Scan for the cell matching the given text and deliver its (X, Y) coordinate at center. 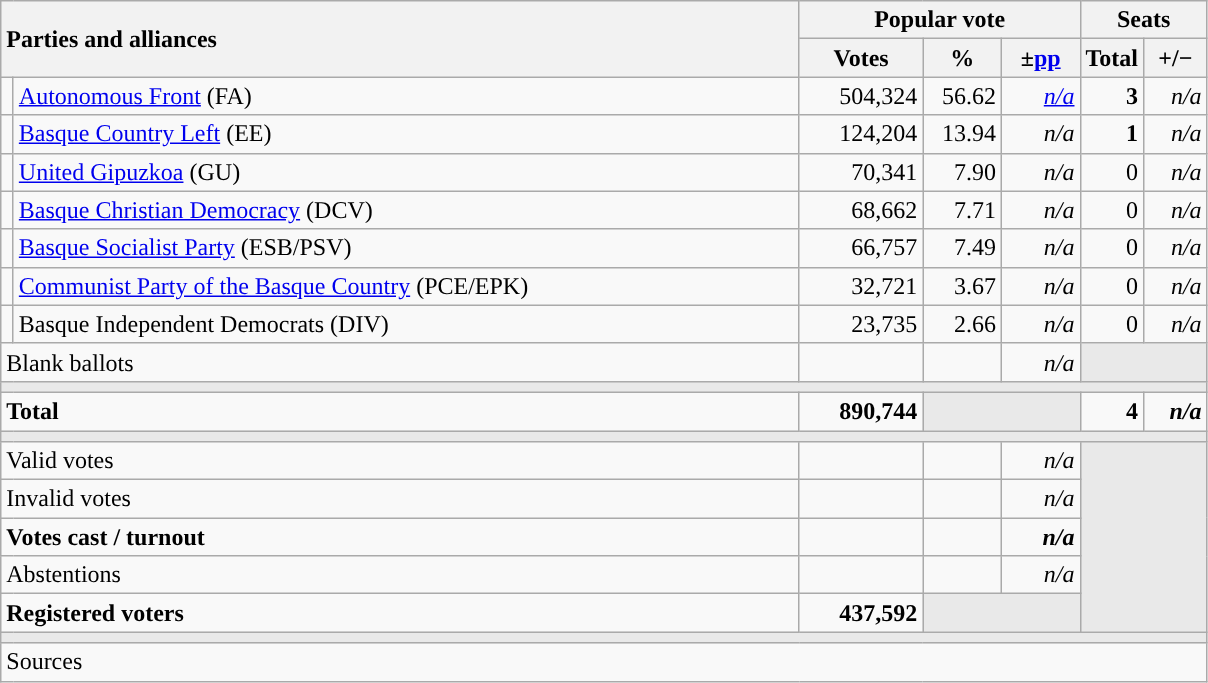
Valid votes (400, 461)
13.94 (962, 134)
% (962, 58)
56.62 (962, 96)
Basque Country Left (EE) (406, 134)
23,735 (861, 324)
Basque Socialist Party (ESB/PSV) (406, 248)
Abstentions (400, 575)
3.67 (962, 286)
Votes cast / turnout (400, 537)
United Gipuzkoa (GU) (406, 172)
Sources (604, 662)
504,324 (861, 96)
437,592 (861, 613)
1 (1112, 134)
Communist Party of the Basque Country (PCE/EPK) (406, 286)
3 (1112, 96)
Popular vote (940, 20)
124,204 (861, 134)
Invalid votes (400, 499)
32,721 (861, 286)
Autonomous Front (FA) (406, 96)
7.49 (962, 248)
7.71 (962, 210)
Basque Independent Democrats (DIV) (406, 324)
7.90 (962, 172)
Blank ballots (400, 362)
Parties and alliances (400, 39)
Votes (861, 58)
Registered voters (400, 613)
68,662 (861, 210)
+/− (1176, 58)
Seats (1144, 20)
890,744 (861, 411)
±pp (1040, 58)
Basque Christian Democracy (DCV) (406, 210)
70,341 (861, 172)
4 (1112, 411)
66,757 (861, 248)
2.66 (962, 324)
